Detect which cell encompasses the target text, then output its [X, Y] center coordinate. 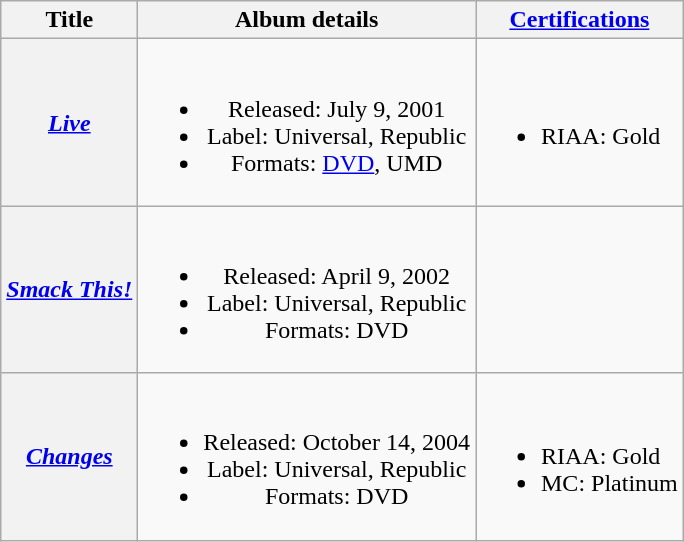
Smack This! [70, 290]
Released: October 14, 2004Label: Universal, RepublicFormats: DVD [307, 456]
Live [70, 122]
Released: April 9, 2002Label: Universal, RepublicFormats: DVD [307, 290]
Album details [307, 20]
RIAA: Gold [580, 122]
Certifications [580, 20]
Released: July 9, 2001Label: Universal, RepublicFormats: DVD, UMD [307, 122]
RIAA: GoldMC: Platinum [580, 456]
Changes [70, 456]
Title [70, 20]
